Scan for the cell matching the given text and deliver its [x, y] coordinate at center. 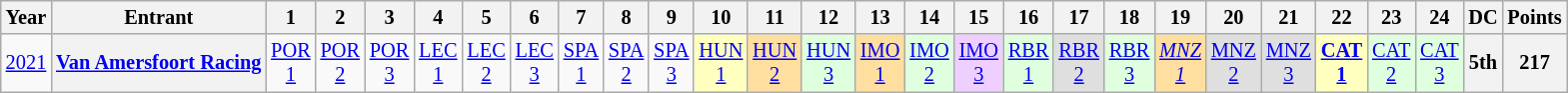
IMO2 [929, 63]
21 [1289, 17]
CAT3 [1439, 63]
19 [1180, 17]
5th [1483, 63]
HUN1 [721, 63]
18 [1129, 17]
9 [672, 17]
DC [1483, 17]
LEC1 [438, 63]
10 [721, 17]
CAT1 [1341, 63]
11 [775, 17]
CAT2 [1391, 63]
SPA2 [626, 63]
HUN2 [775, 63]
3 [390, 17]
24 [1439, 17]
SPA3 [672, 63]
IMO1 [879, 63]
RBR3 [1129, 63]
5 [486, 17]
RBR2 [1078, 63]
14 [929, 17]
20 [1233, 17]
2021 [26, 63]
2 [340, 17]
15 [979, 17]
MNZ2 [1233, 63]
23 [1391, 17]
LEC2 [486, 63]
4 [438, 17]
MNZ1 [1180, 63]
POR3 [390, 63]
Entrant [158, 17]
6 [535, 17]
16 [1028, 17]
1 [290, 17]
POR2 [340, 63]
IMO3 [979, 63]
HUN3 [828, 63]
7 [582, 17]
SPA1 [582, 63]
POR1 [290, 63]
MNZ3 [1289, 63]
Year [26, 17]
8 [626, 17]
LEC3 [535, 63]
RBR1 [1028, 63]
13 [879, 17]
22 [1341, 17]
Van Amersfoort Racing [158, 63]
12 [828, 17]
217 [1535, 63]
Points [1535, 17]
17 [1078, 17]
